Determine the [X, Y] coordinate at the center of the cell enclosing the given text.  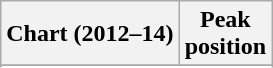
Chart (2012–14) [90, 34]
Peakposition [225, 34]
